For the text-containing cell, return its midpoint in [x, y] coordinate format. 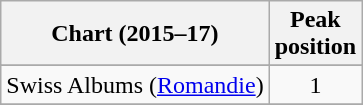
Chart (2015–17) [135, 34]
Swiss Albums (Romandie) [135, 85]
1 [315, 85]
Peakposition [315, 34]
